For the text-containing cell, return its midpoint in [x, y] coordinate format. 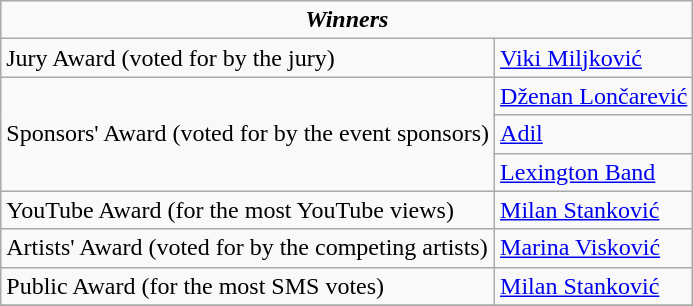
Мarina Visković [594, 248]
Jury Award (voted for by the jury) [248, 58]
Lexington Band [594, 172]
Winners [347, 20]
Dženan Lončarević [594, 96]
Sponsors' Award (voted for by the event sponsors) [248, 134]
Adil [594, 134]
YouTube Award (for the most YouTube views) [248, 210]
Artists' Award (voted for by the competing artists) [248, 248]
Public Award (for the most SMS votes) [248, 286]
Viki Miljković [594, 58]
